For the text-containing cell, return its midpoint in [x, y] coordinate format. 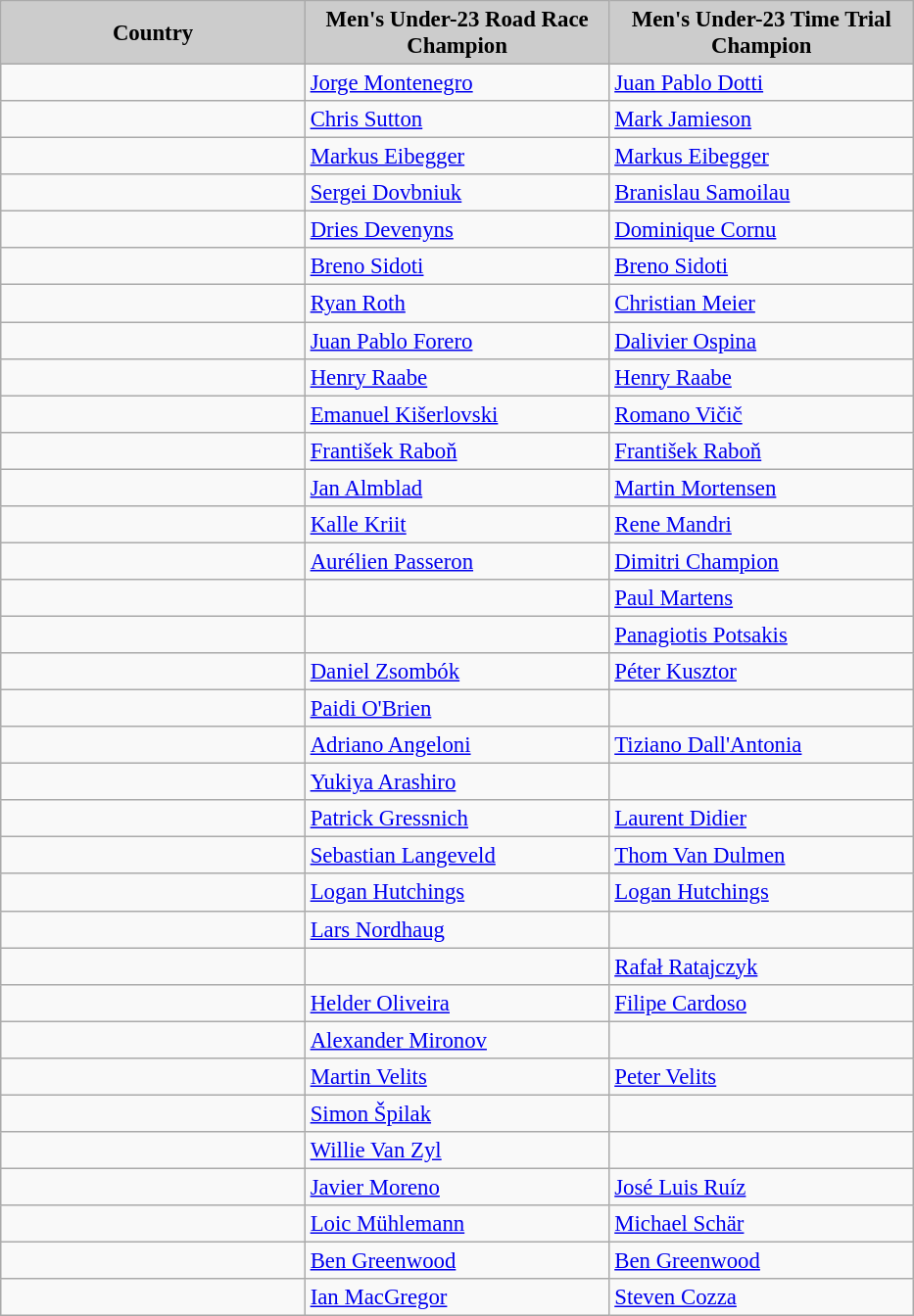
José Luis Ruíz [762, 1187]
Yukiya Arashiro [457, 782]
Dries Devenyns [457, 230]
Men's Under-23 Road Race Champion [457, 33]
Chris Sutton [457, 119]
Panagiotis Potsakis [762, 634]
Tiziano Dall'Antonia [762, 745]
Simon Špilak [457, 1113]
Dalivier Ospina [762, 341]
Sergei Dovbniuk [457, 193]
Romano Vičič [762, 414]
Sebastian Langeveld [457, 856]
Men's Under-23 Time Trial Champion [762, 33]
Jan Almblad [457, 488]
Emanuel Kišerlovski [457, 414]
Thom Van Dulmen [762, 856]
Loic Mühlemann [457, 1224]
Christian Meier [762, 304]
Rene Mandri [762, 525]
Alexander Mironov [457, 1040]
Dimitri Champion [762, 561]
Paul Martens [762, 598]
Adriano Angeloni [457, 745]
Willie Van Zyl [457, 1151]
Branislau Samoilau [762, 193]
Peter Velits [762, 1077]
Filipe Cardoso [762, 1003]
Steven Cozza [762, 1297]
Aurélien Passeron [457, 561]
Javier Moreno [457, 1187]
Martin Mortensen [762, 488]
Mark Jamieson [762, 119]
Lars Nordhaug [457, 929]
Péter Kusztor [762, 672]
Patrick Gressnich [457, 819]
Paidi O'Brien [457, 709]
Dominique Cornu [762, 230]
Michael Schär [762, 1224]
Helder Oliveira [457, 1003]
Laurent Didier [762, 819]
Jorge Montenegro [457, 83]
Ryan Roth [457, 304]
Juan Pablo Dotti [762, 83]
Rafał Ratajczyk [762, 966]
Daniel Zsombók [457, 672]
Martin Velits [457, 1077]
Ian MacGregor [457, 1297]
Country [153, 33]
Juan Pablo Forero [457, 341]
Kalle Kriit [457, 525]
